Extract the (x, y) coordinate from the center of the cell holding the provided text.  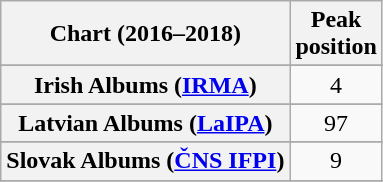
Chart (2016–2018) (146, 34)
4 (336, 85)
9 (336, 161)
Latvian Albums (LaIPA) (146, 123)
Irish Albums (IRMA) (146, 85)
Slovak Albums (ČNS IFPI) (146, 161)
Peakposition (336, 34)
97 (336, 123)
